Identify which cell holds the provided text, then report its [X, Y] central coordinate. 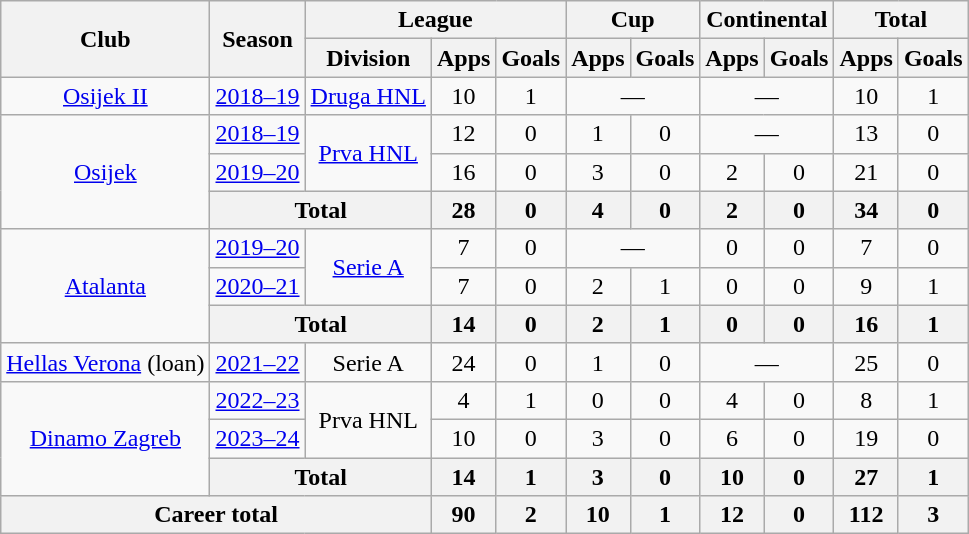
25 [866, 362]
Continental [767, 20]
19 [866, 438]
Atalanta [106, 286]
112 [866, 515]
2021–22 [258, 362]
90 [463, 515]
2020–21 [258, 286]
21 [866, 172]
Dinamo Zagreb [106, 438]
Club [106, 39]
Cup [633, 20]
28 [463, 210]
13 [866, 134]
6 [732, 438]
9 [866, 286]
27 [866, 477]
2022–23 [258, 400]
Season [258, 39]
8 [866, 400]
Osijek II [106, 96]
Osijek [106, 172]
Career total [216, 515]
Hellas Verona (loan) [106, 362]
24 [463, 362]
League [436, 20]
Division [368, 58]
34 [866, 210]
Druga HNL [368, 96]
2023–24 [258, 438]
